Provide the (X, Y) coordinate of the cell's center where the given text is located.  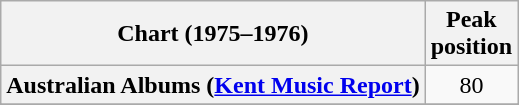
80 (471, 85)
Peakposition (471, 34)
Australian Albums (Kent Music Report) (213, 85)
Chart (1975–1976) (213, 34)
